From the cell containing the given text, extract its center point as [x, y] coordinate. 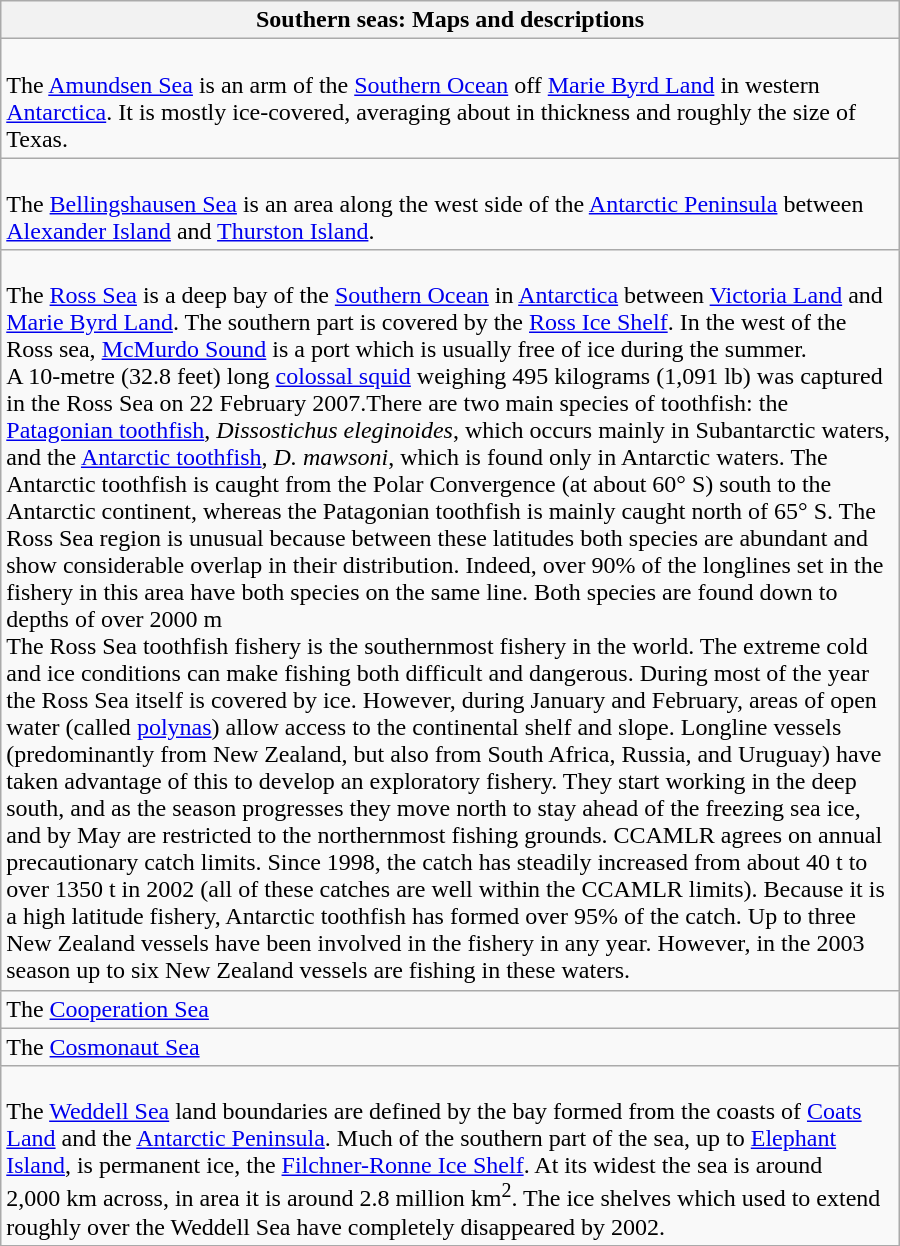
The Cooperation Sea [450, 1009]
The Cosmonaut Sea [450, 1047]
The Bellingshausen Sea is an area along the west side of the Antarctic Peninsula between Alexander Island and Thurston Island. [450, 204]
Southern seas: Maps and descriptions [450, 20]
